Identify which cell holds the provided text, then report its [X, Y] central coordinate. 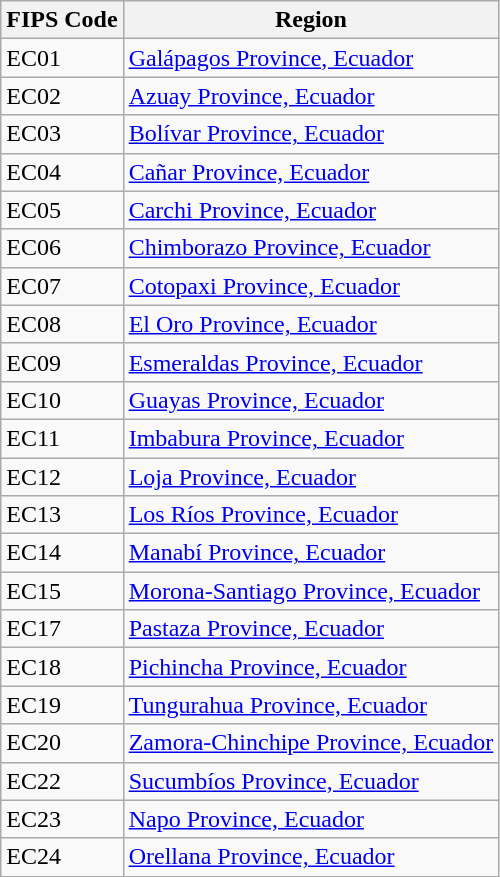
Sucumbíos Province, Ecuador [311, 781]
Pastaza Province, Ecuador [311, 629]
EC20 [62, 743]
Zamora-Chinchipe Province, Ecuador [311, 743]
Imbabura Province, Ecuador [311, 438]
EC14 [62, 553]
EC07 [62, 286]
Bolívar Province, Ecuador [311, 134]
Guayas Province, Ecuador [311, 400]
Chimborazo Province, Ecuador [311, 248]
EC08 [62, 324]
EC19 [62, 705]
Carchi Province, Ecuador [311, 210]
Galápagos Province, Ecuador [311, 58]
Cotopaxi Province, Ecuador [311, 286]
Morona-Santiago Province, Ecuador [311, 591]
Loja Province, Ecuador [311, 477]
Azuay Province, Ecuador [311, 96]
Orellana Province, Ecuador [311, 857]
EC03 [62, 134]
EC18 [62, 667]
EC10 [62, 400]
Pichincha Province, Ecuador [311, 667]
EC05 [62, 210]
Esmeraldas Province, Ecuador [311, 362]
Los Ríos Province, Ecuador [311, 515]
EC17 [62, 629]
EC04 [62, 172]
Cañar Province, Ecuador [311, 172]
Region [311, 20]
EC06 [62, 248]
EC23 [62, 819]
EC02 [62, 96]
FIPS Code [62, 20]
Manabí Province, Ecuador [311, 553]
EC01 [62, 58]
El Oro Province, Ecuador [311, 324]
EC15 [62, 591]
EC13 [62, 515]
EC09 [62, 362]
EC12 [62, 477]
EC11 [62, 438]
Napo Province, Ecuador [311, 819]
EC22 [62, 781]
EC24 [62, 857]
Tungurahua Province, Ecuador [311, 705]
